Detect which cell encompasses the target text, then output its [x, y] center coordinate. 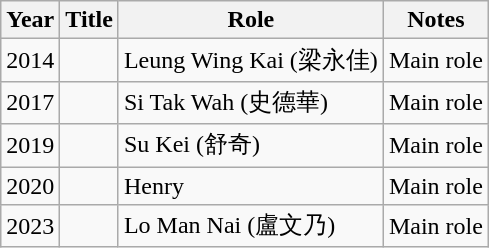
Henry [250, 185]
2023 [30, 226]
Leung Wing Kai (梁永佳) [250, 60]
Title [90, 20]
Su Kei (舒奇) [250, 146]
Si Tak Wah (史德華) [250, 102]
2020 [30, 185]
2019 [30, 146]
Year [30, 20]
Lo Man Nai (盧文乃) [250, 226]
Notes [436, 20]
2017 [30, 102]
Role [250, 20]
2014 [30, 60]
